Find where the given text appears and provide that cell's center as (X, Y) coordinate. 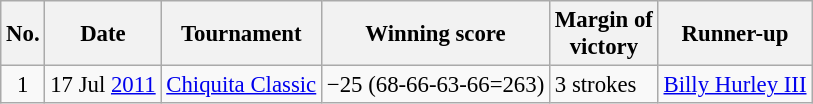
Billy Hurley III (735, 85)
17 Jul 2011 (103, 85)
Margin ofvictory (604, 34)
−25 (68-66-63-66=263) (436, 85)
Chiquita Classic (242, 85)
3 strokes (604, 85)
Date (103, 34)
1 (23, 85)
Tournament (242, 34)
Runner-up (735, 34)
No. (23, 34)
Winning score (436, 34)
